Search for the cell housing the specified text and yield its [X, Y] center coordinate. 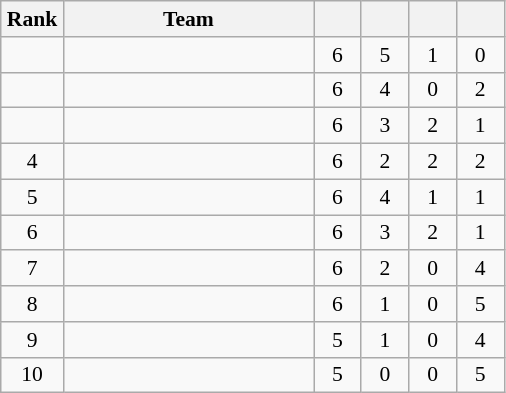
7 [32, 269]
10 [32, 375]
9 [32, 340]
8 [32, 304]
Rank [32, 19]
Team [188, 19]
